From the cell containing the given text, extract its center point as (x, y) coordinate. 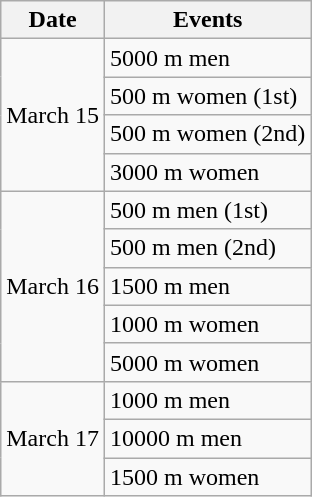
1500 m men (207, 286)
500 m men (2nd) (207, 248)
1500 m women (207, 477)
March 15 (53, 115)
3000 m women (207, 172)
Events (207, 20)
1000 m women (207, 324)
March 16 (53, 286)
5000 m men (207, 58)
1000 m men (207, 400)
500 m women (1st) (207, 96)
10000 m men (207, 438)
March 17 (53, 438)
500 m men (1st) (207, 210)
500 m women (2nd) (207, 134)
5000 m women (207, 362)
Date (53, 20)
